Return [x, y] of the center of cell containing provided text 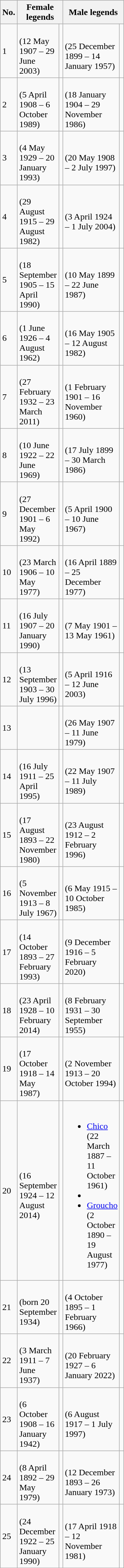
(25 December 1899 – 14 January 1957) [91, 51]
(5 April 1916 – 12 June 2003) [91, 679]
(6 May 1915 – 10 October 1985) [91, 893]
11 [9, 626]
(1 June 1926 – 4 August 1962) [38, 338]
(3 March 1911 – 7 June 1937) [38, 1361]
(20 February 1927 – 6 January 2022) [91, 1361]
(29 August 1915 – 29 August 1982) [38, 216]
13 [9, 728]
18 [9, 1010]
(6 October 1908 – 16 January 1942) [38, 1419]
(16 July 1907 – 20 January 1990) [38, 626]
(16 September 1924 – 12 August 2014) [38, 1190]
14 [9, 776]
20 [9, 1190]
(14 October 1893 – 27 February 1993) [38, 952]
10 [9, 572]
(27 December 1901 – 6 May 1992) [38, 514]
(17 August 1893 – 22 November 1980) [38, 835]
(26 May 1907 – 11 June 1979) [91, 728]
(7 May 1901 – 13 May 1961) [91, 626]
(9 December 1916 – 5 February 2020) [91, 952]
(17 July 1899 – 30 March 1986) [91, 455]
(13 September 1903 – 30 July 1996) [38, 679]
(3 April 1924 – 1 July 2004) [91, 216]
(12 May 1907 – 29 June 2003) [38, 51]
No. [9, 12]
21 [9, 1307]
(2 November 1913 – 20 October 1994) [91, 1069]
23 [9, 1419]
(22 May 1907 – 11 July 1989) [91, 776]
1 [9, 51]
9 [9, 514]
(16 May 1905 – 12 August 1982) [91, 338]
(18 January 1904 – 29 November 1986) [91, 104]
(12 December 1893 – 26 January 1973) [91, 1477]
2 [9, 104]
24 [9, 1477]
15 [9, 835]
(1 February 1901 – 16 November 1960) [91, 396]
(6 August 1917 – 1 July 1997) [91, 1419]
(17 April 1918 – 12 November 1981) [91, 1536]
(27 February 1932 – 23 March 2011) [38, 396]
12 [9, 679]
(18 September 1905 – 15 April 1990) [38, 280]
(20 May 1908 – 2 July 1997) [91, 158]
7 [9, 396]
16 [9, 893]
5 [9, 280]
(5 April 1908 – 6 October 1989) [38, 104]
(8 February 1931 – 30 September 1955) [91, 1010]
Male legends [93, 12]
22 [9, 1361]
17 [9, 952]
(16 July 1911 – 25 April 1995) [38, 776]
(10 May 1899 – 22 June 1987) [91, 280]
3 [9, 158]
(5 April 1900 – 10 June 1967) [91, 514]
(5 November 1913 – 8 July 1967) [38, 893]
Chico (22 March 1887 – 11 October 1961)Groucho (2 October 1890 – 19 August 1977) [91, 1190]
(23 August 1912 – 2 February 1996) [91, 835]
(17 October 1918 – 14 May 1987) [38, 1069]
(16 April 1889 – 25 December 1977) [91, 572]
(8 April 1892 – 29 May 1979) [38, 1477]
Female legends [40, 12]
19 [9, 1069]
(23 March 1906 – 10 May 1977) [38, 572]
25 [9, 1536]
(4 October 1895 – 1 February 1966) [91, 1307]
(24 December 1922 – 25 January 1990) [38, 1536]
(23 April 1928 – 10 February 2014) [38, 1010]
4 [9, 216]
8 [9, 455]
(4 May 1929 – 20 January 1993) [38, 158]
(10 June 1922 – 22 June 1969) [38, 455]
6 [9, 338]
(born 20 September 1934) [38, 1307]
